Find where the given text appears and provide that cell's center as [x, y] coordinate. 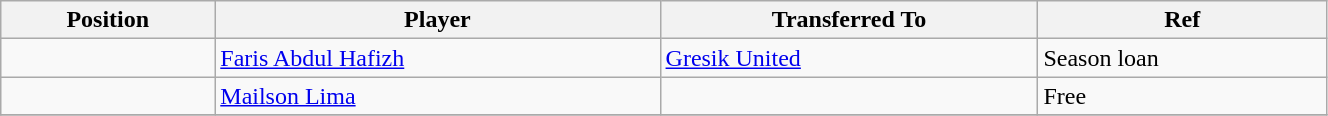
Mailson Lima [438, 96]
Faris Abdul Hafizh [438, 58]
Free [1182, 96]
Gresik United [849, 58]
Position [108, 20]
Player [438, 20]
Ref [1182, 20]
Season loan [1182, 58]
Transferred To [849, 20]
